Provide the [x, y] coordinate of the cell's center where the given text is located.  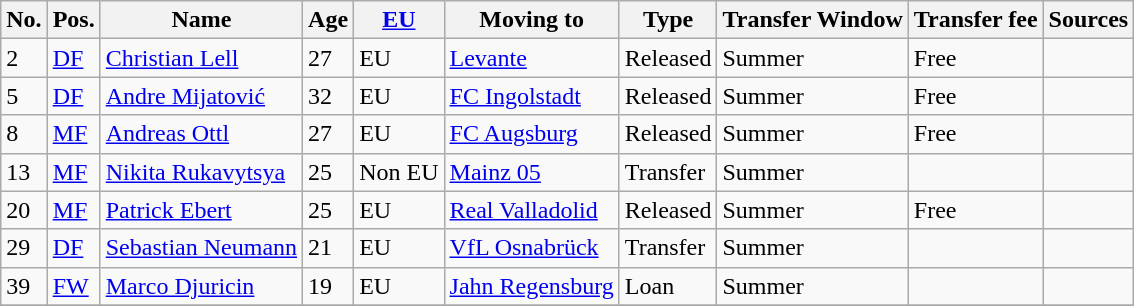
Moving to [532, 20]
Transfer Window [812, 20]
Pos. [74, 20]
Andreas Ottl [201, 134]
29 [24, 248]
Name [201, 20]
FW [74, 286]
Levante [532, 58]
8 [24, 134]
VfL Osnabrück [532, 248]
20 [24, 210]
Non EU [399, 172]
Marco Djuricin [201, 286]
Age [328, 20]
Jahn Regensburg [532, 286]
Nikita Rukavytsya [201, 172]
19 [328, 286]
FC Ingolstadt [532, 96]
Loan [668, 286]
Andre Mijatović [201, 96]
FC Augsburg [532, 134]
2 [24, 58]
5 [24, 96]
No. [24, 20]
Type [668, 20]
Sources [1088, 20]
21 [328, 248]
Sebastian Neumann [201, 248]
Real Valladolid [532, 210]
32 [328, 96]
13 [24, 172]
Patrick Ebert [201, 210]
Transfer fee [976, 20]
39 [24, 286]
Mainz 05 [532, 172]
Christian Lell [201, 58]
